Identify which cell holds the provided text, then report its (X, Y) central coordinate. 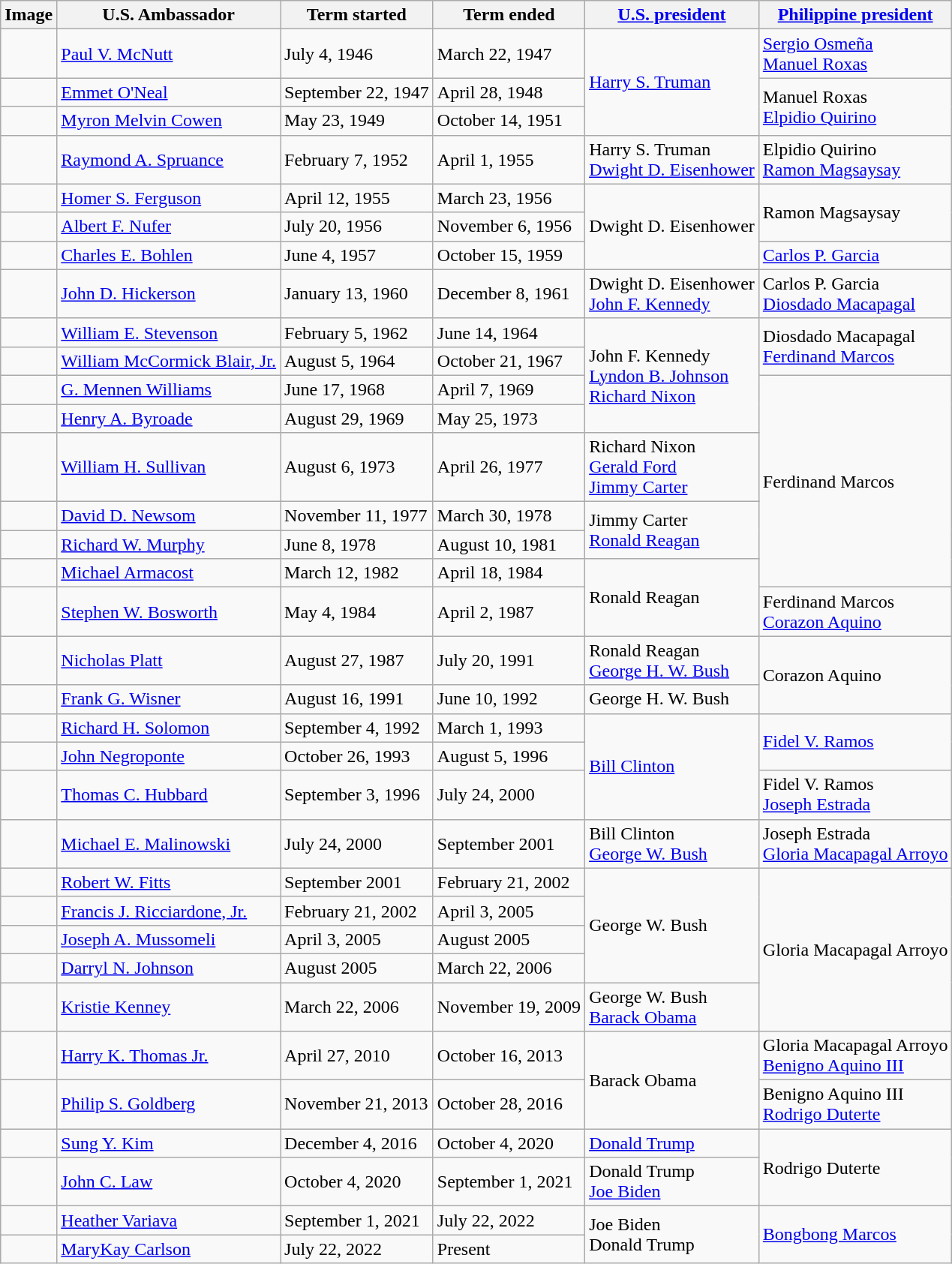
Francis J. Ricciardone, Jr. (169, 911)
Harry K. Thomas Jr. (169, 1056)
September 22, 1947 (357, 92)
Harry S. TrumanDwight D. Eisenhower (672, 159)
October 14, 1951 (509, 121)
John Negroponte (169, 756)
October 15, 1959 (509, 255)
Albert F. Nufer (169, 227)
August 29, 1969 (357, 418)
Fidel V. Ramos (855, 742)
Joseph A. Mussomeli (169, 939)
Richard H. Solomon (169, 728)
August 5, 1964 (357, 361)
Image (29, 15)
MaryKay Carlson (169, 1249)
April 26, 1977 (509, 467)
November 6, 1956 (509, 227)
Philip S. Goldberg (169, 1104)
August 27, 1987 (357, 660)
John C. Law (169, 1182)
August 16, 1991 (357, 699)
Bill Clinton (672, 767)
June 14, 1964 (509, 332)
Barack Obama (672, 1080)
Corazon Aquino (855, 675)
Donald Trump (672, 1143)
Dwight D. Eisenhower (672, 227)
John F. KennedyLyndon B. JohnsonRichard Nixon (672, 375)
April 28, 1948 (509, 92)
Emmet O'Neal (169, 92)
March 12, 1982 (357, 573)
Raymond A. Spruance (169, 159)
May 25, 1973 (509, 418)
February 5, 1962 (357, 332)
December 4, 2016 (357, 1143)
Joseph EstradaGloria Macapagal Arroyo (855, 843)
Michael Armacost (169, 573)
October 26, 1993 (357, 756)
June 10, 1992 (509, 699)
Heather Variava (169, 1220)
Michael E. Malinowski (169, 843)
Donald TrumpJoe Biden (672, 1182)
U.S. Ambassador (169, 15)
Ronald Reagan (672, 597)
Sergio OsmeñaManuel Roxas (855, 54)
Joe BidenDonald Trump (672, 1235)
March 23, 1956 (509, 198)
September 4, 1992 (357, 728)
Charles E. Bohlen (169, 255)
Bongbong Marcos (855, 1235)
Term started (357, 15)
December 8, 1961 (509, 294)
March 22, 1947 (509, 54)
August 10, 1981 (509, 545)
Stephen W. Bosworth (169, 612)
Kristie Kenney (169, 1007)
June 8, 1978 (357, 545)
George W. Bush (672, 925)
Jimmy CarterRonald Reagan (672, 530)
John D. Hickerson (169, 294)
February 7, 1952 (357, 159)
Manuel RoxasElpidio Quirino (855, 107)
August 6, 1973 (357, 467)
November 11, 1977 (357, 516)
Richard W. Murphy (169, 545)
Ferdinand MarcosCorazon Aquino (855, 612)
Gloria Macapagal ArroyoBenigno Aquino III (855, 1056)
Present (509, 1249)
Benigno Aquino IIIRodrigo Duterte (855, 1104)
April 1, 1955 (509, 159)
Henry A. Byroade (169, 418)
Dwight D. EisenhowerJohn F. Kennedy (672, 294)
Carlos P. GarciaDiosdado Macapagal (855, 294)
Ronald ReaganGeorge H. W. Bush (672, 660)
January 13, 1960 (357, 294)
Richard NixonGerald FordJimmy Carter (672, 467)
David D. Newsom (169, 516)
April 12, 1955 (357, 198)
November 21, 2013 (357, 1104)
Rodrigo Duterte (855, 1167)
September 3, 1996 (357, 795)
George W. BushBarack Obama (672, 1007)
William E. Stevenson (169, 332)
Gloria Macapagal Arroyo (855, 950)
Frank G. Wisner (169, 699)
April 18, 1984 (509, 573)
Ferdinand Marcos (855, 481)
Elpidio QuirinoRamon Magsaysay (855, 159)
Philippine president (855, 15)
William McCormick Blair, Jr. (169, 361)
March 1, 1993 (509, 728)
Fidel V. RamosJoseph Estrada (855, 795)
Harry S. Truman (672, 83)
June 17, 1968 (357, 389)
April 7, 1969 (509, 389)
October 21, 1967 (509, 361)
April 2, 1987 (509, 612)
May 4, 1984 (357, 612)
Homer S. Ferguson (169, 198)
Myron Melvin Cowen (169, 121)
April 27, 2010 (357, 1056)
George H. W. Bush (672, 699)
October 28, 2016 (509, 1104)
Sung Y. Kim (169, 1143)
G. Mennen Williams (169, 389)
March 30, 1978 (509, 516)
U.S. president (672, 15)
Term ended (509, 15)
May 23, 1949 (357, 121)
Diosdado MacapagalFerdinand Marcos (855, 347)
Nicholas Platt (169, 660)
July 20, 1956 (357, 227)
Ramon Magsaysay (855, 212)
June 4, 1957 (357, 255)
Carlos P. Garcia (855, 255)
November 19, 2009 (509, 1007)
August 5, 1996 (509, 756)
Paul V. McNutt (169, 54)
Robert W. Fitts (169, 882)
October 16, 2013 (509, 1056)
Bill ClintonGeorge W. Bush (672, 843)
July 20, 1991 (509, 660)
July 4, 1946 (357, 54)
Darryl N. Johnson (169, 968)
Thomas C. Hubbard (169, 795)
William H. Sullivan (169, 467)
